Provide the [x, y] coordinate of the cell's center where the given text is located.  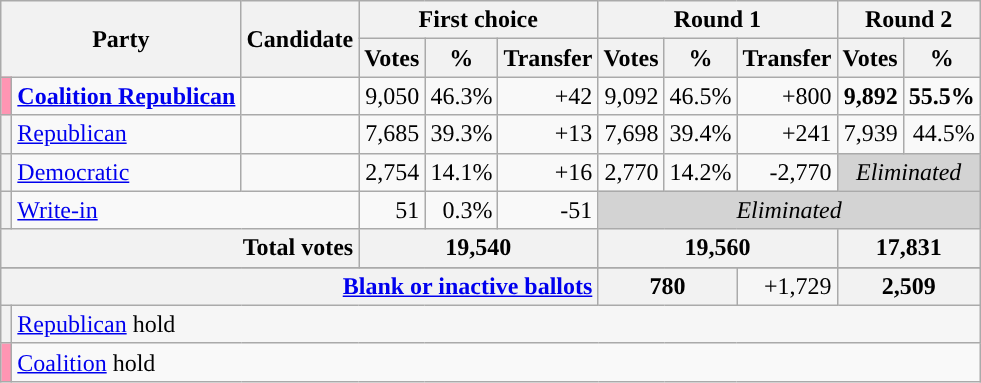
9,050 [392, 96]
Coalition hold [496, 362]
2,770 [631, 172]
+800 [787, 96]
+241 [787, 134]
2,509 [908, 286]
39.3% [462, 134]
0.3% [462, 210]
Republican [126, 134]
7,685 [392, 134]
9,892 [870, 96]
Write-in [186, 210]
55.5% [942, 96]
19,560 [718, 248]
46.3% [462, 96]
7,698 [631, 134]
Blank or inactive ballots [300, 286]
Total votes [180, 248]
44.5% [942, 134]
Democratic [126, 172]
-51 [548, 210]
+1,729 [787, 286]
46.5% [700, 96]
780 [668, 286]
51 [392, 210]
14.1% [462, 172]
+42 [548, 96]
Round 2 [908, 20]
Republican hold [496, 324]
9,092 [631, 96]
First choice [478, 20]
-2,770 [787, 172]
+16 [548, 172]
17,831 [908, 248]
7,939 [870, 134]
2,754 [392, 172]
Party [121, 39]
+13 [548, 134]
39.4% [700, 134]
19,540 [478, 248]
Candidate [300, 39]
14.2% [700, 172]
Coalition Republican [126, 96]
Round 1 [718, 20]
